Determine the (X, Y) coordinate at the center of the cell enclosing the given text.  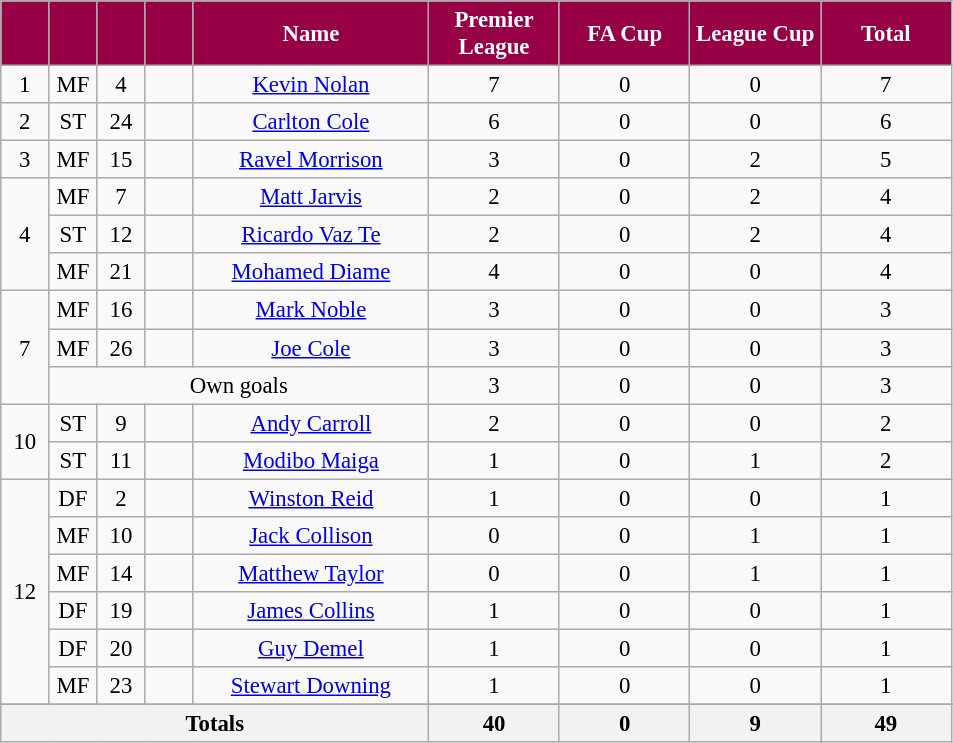
49 (886, 724)
14 (121, 573)
Jack Collison (311, 536)
20 (121, 648)
Modibo Maiga (311, 460)
Kevin Nolan (311, 85)
15 (121, 160)
Winston Reid (311, 498)
Andy Carroll (311, 423)
26 (121, 348)
Name (311, 34)
11 (121, 460)
League Cup (756, 34)
Carlton Cole (311, 122)
Totals (215, 724)
Matt Jarvis (311, 197)
Ravel Morrison (311, 160)
Mark Noble (311, 310)
21 (121, 273)
Matthew Taylor (311, 573)
Stewart Downing (311, 686)
19 (121, 611)
23 (121, 686)
16 (121, 310)
40 (494, 724)
Premier League (494, 34)
James Collins (311, 611)
Joe Cole (311, 348)
Mohamed Diame (311, 273)
Total (886, 34)
Own goals (239, 385)
Ricardo Vaz Te (311, 235)
5 (886, 160)
24 (121, 122)
Guy Demel (311, 648)
FA Cup (624, 34)
